Identify which cell holds the provided text, then report its [x, y] central coordinate. 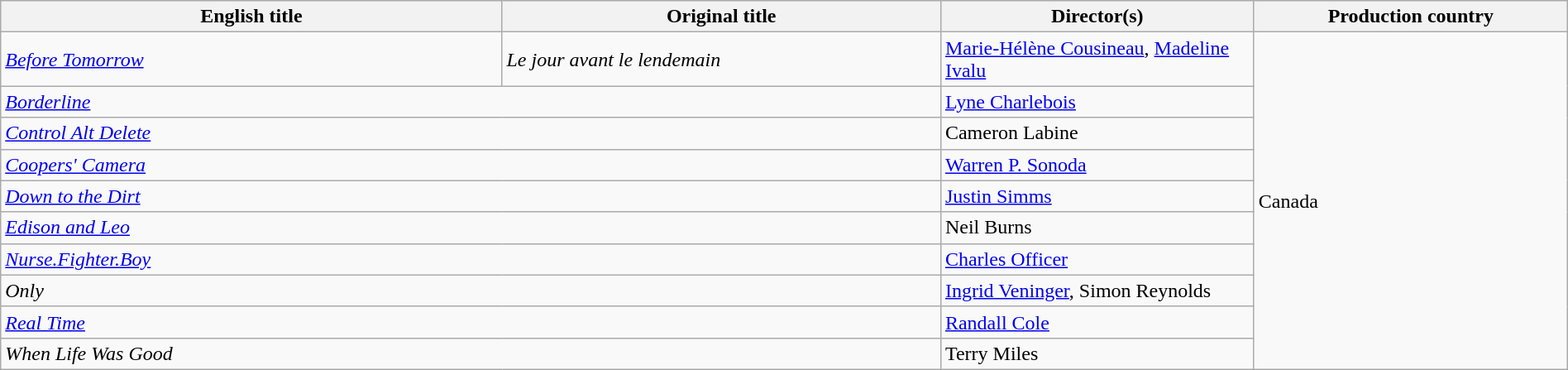
Lyne Charlebois [1097, 102]
Terry Miles [1097, 353]
Real Time [471, 322]
Before Tomorrow [251, 60]
English title [251, 17]
Marie-Hélène Cousineau, Madeline Ivalu [1097, 60]
Nurse.Fighter.Boy [471, 259]
Charles Officer [1097, 259]
Warren P. Sonoda [1097, 165]
Edison and Leo [471, 228]
Cameron Labine [1097, 133]
Ingrid Veninger, Simon Reynolds [1097, 291]
Borderline [471, 102]
Original title [721, 17]
Down to the Dirt [471, 196]
Neil Burns [1097, 228]
Director(s) [1097, 17]
Only [471, 291]
Canada [1411, 201]
Randall Cole [1097, 322]
Le jour avant le lendemain [721, 60]
Production country [1411, 17]
Justin Simms [1097, 196]
Coopers' Camera [471, 165]
When Life Was Good [471, 353]
Control Alt Delete [471, 133]
